From the cell containing the given text, extract its center point as (x, y) coordinate. 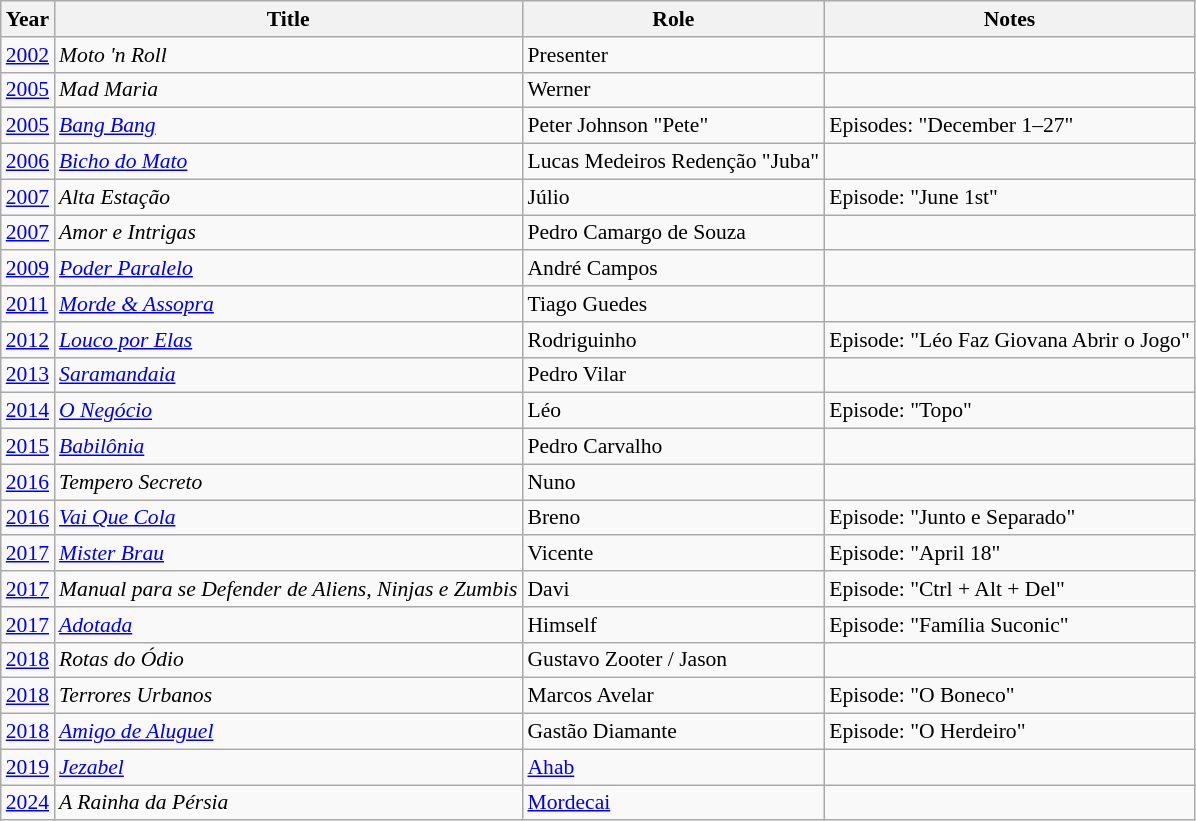
Rotas do Ódio (288, 660)
Tiago Guedes (673, 304)
Léo (673, 411)
André Campos (673, 269)
Vai Que Cola (288, 518)
Pedro Camargo de Souza (673, 233)
Louco por Elas (288, 340)
Episode: "Junto e Separado" (1010, 518)
Episode: "June 1st" (1010, 197)
Year (28, 19)
A Rainha da Pérsia (288, 803)
Episode: "Topo" (1010, 411)
2009 (28, 269)
Bang Bang (288, 126)
2013 (28, 375)
Presenter (673, 55)
Breno (673, 518)
Mister Brau (288, 554)
Himself (673, 625)
Lucas Medeiros Redenção "Juba" (673, 162)
Mordecai (673, 803)
Saramandaia (288, 375)
Rodriguinho (673, 340)
Nuno (673, 482)
Episode: "Ctrl + Alt + Del" (1010, 589)
Episode: "O Boneco" (1010, 696)
Poder Paralelo (288, 269)
2012 (28, 340)
Adotada (288, 625)
Title (288, 19)
Manual para se Defender de Aliens, Ninjas e Zumbis (288, 589)
Pedro Vilar (673, 375)
Morde & Assopra (288, 304)
Episodes: "December 1–27" (1010, 126)
Episode: "April 18" (1010, 554)
Episode: "O Herdeiro" (1010, 732)
Júlio (673, 197)
2019 (28, 767)
Ahab (673, 767)
Mad Maria (288, 90)
2006 (28, 162)
Bicho do Mato (288, 162)
2011 (28, 304)
Alta Estação (288, 197)
Pedro Carvalho (673, 447)
Role (673, 19)
2002 (28, 55)
Episode: "Léo Faz Giovana Abrir o Jogo" (1010, 340)
Amor e Intrigas (288, 233)
Werner (673, 90)
Amigo de Aluguel (288, 732)
2015 (28, 447)
Babilônia (288, 447)
2014 (28, 411)
Tempero Secreto (288, 482)
2024 (28, 803)
Terrores Urbanos (288, 696)
Episode: "Família Suconic" (1010, 625)
Peter Johnson "Pete" (673, 126)
Vicente (673, 554)
Jezabel (288, 767)
O Negócio (288, 411)
Gustavo Zooter / Jason (673, 660)
Gastão Diamante (673, 732)
Marcos Avelar (673, 696)
Davi (673, 589)
Moto 'n Roll (288, 55)
Notes (1010, 19)
